Return the (X, Y) coordinate for the center point of the cell that contains the specified text.  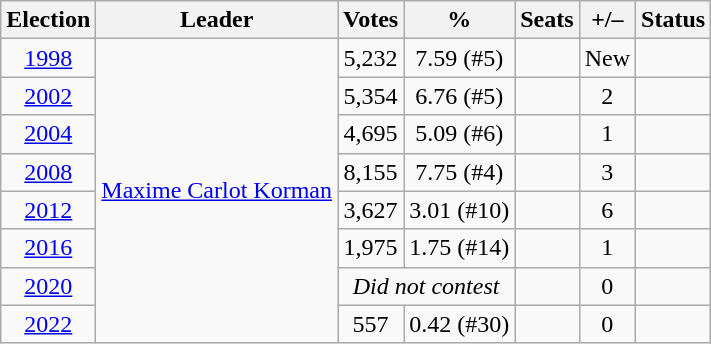
Status (674, 20)
3 (607, 172)
Leader (217, 20)
2004 (48, 134)
3.01 (#10) (460, 210)
+/– (607, 20)
6 (607, 210)
2012 (48, 210)
7.75 (#4) (460, 172)
Maxime Carlot Korman (217, 191)
1,975 (371, 248)
2020 (48, 286)
5,232 (371, 58)
Votes (371, 20)
1998 (48, 58)
2002 (48, 96)
New (607, 58)
557 (371, 324)
2008 (48, 172)
% (460, 20)
0.42 (#30) (460, 324)
6.76 (#5) (460, 96)
5,354 (371, 96)
7.59 (#5) (460, 58)
2 (607, 96)
Election (48, 20)
Seats (547, 20)
2016 (48, 248)
2022 (48, 324)
5.09 (#6) (460, 134)
8,155 (371, 172)
3,627 (371, 210)
4,695 (371, 134)
1.75 (#14) (460, 248)
Did not contest (426, 286)
